From the cell containing the given text, extract its center point as (x, y) coordinate. 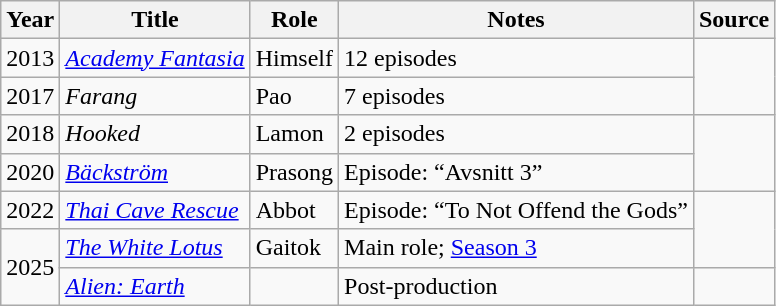
Gaitok (294, 248)
Himself (294, 58)
Alien: Earth (155, 286)
The White Lotus (155, 248)
2020 (30, 172)
Main role; Season 3 (516, 248)
Bäckström (155, 172)
Source (734, 20)
Episode: “Avsnitt 3” (516, 172)
Prasong (294, 172)
7 episodes (516, 96)
2 episodes (516, 134)
Lamon (294, 134)
Thai Cave Rescue (155, 210)
Academy Fantasia (155, 58)
2018 (30, 134)
Notes (516, 20)
Role (294, 20)
Farang (155, 96)
2013 (30, 58)
Title (155, 20)
2017 (30, 96)
Hooked (155, 134)
Episode: “To Not Offend the Gods” (516, 210)
Post-production (516, 286)
2022 (30, 210)
Year (30, 20)
2025 (30, 267)
Pao (294, 96)
Abbot (294, 210)
12 episodes (516, 58)
